Locate the cell with the specified text and output its [X, Y] center coordinate. 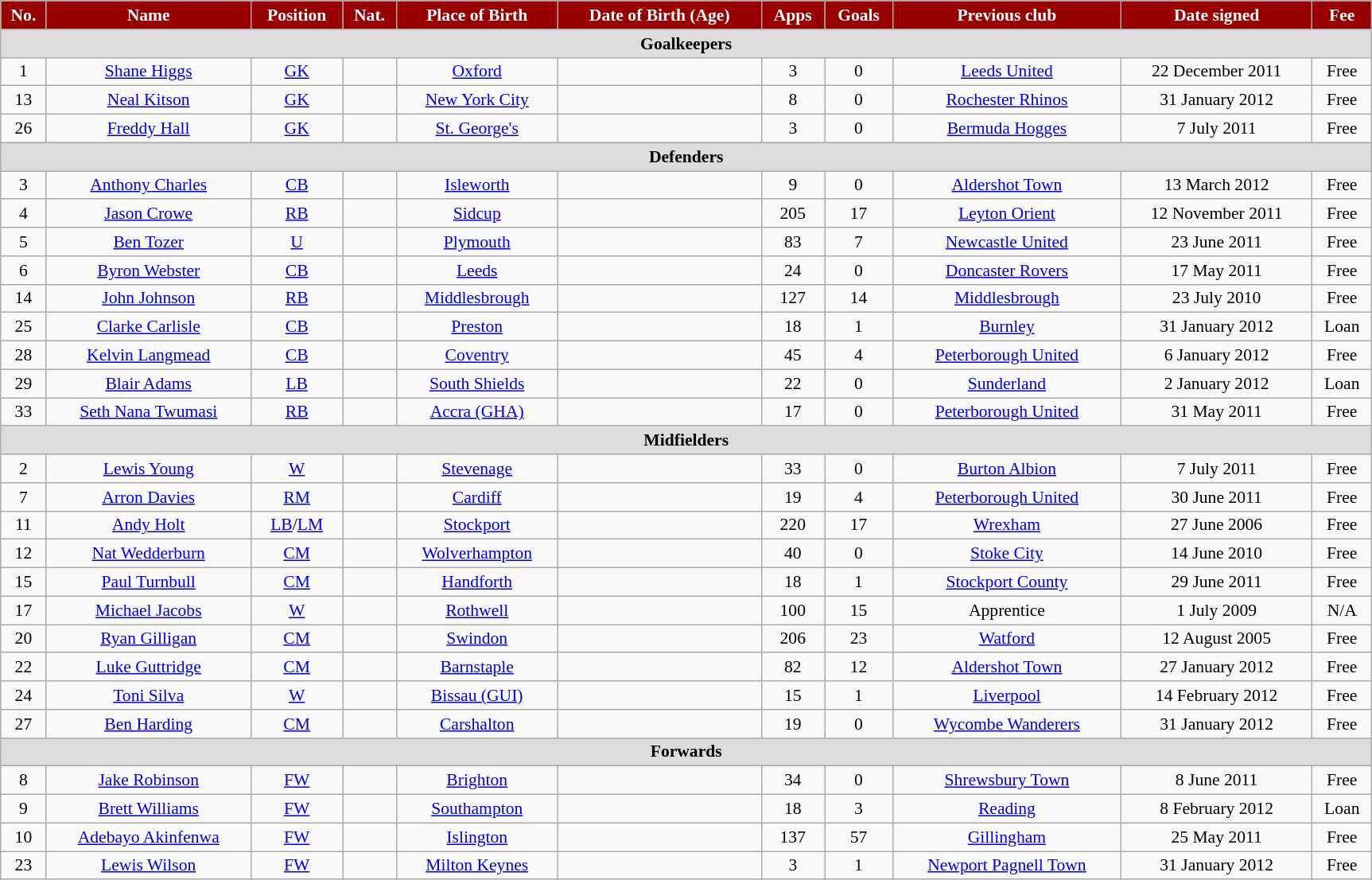
Freddy Hall [148, 129]
Apps [792, 15]
Islington [477, 837]
Handforth [477, 582]
Arron Davies [148, 497]
St. George's [477, 129]
Date signed [1217, 15]
23 June 2011 [1217, 242]
Southampton [477, 809]
Liverpool [1007, 695]
Plymouth [477, 242]
Wycombe Wanderers [1007, 724]
206 [792, 639]
22 December 2011 [1217, 72]
2 January 2012 [1217, 384]
South Shields [477, 384]
Lewis Young [148, 469]
Shrewsbury Town [1007, 781]
Nat Wedderburn [148, 554]
83 [792, 242]
137 [792, 837]
Stoke City [1007, 554]
27 June 2006 [1217, 525]
Reading [1007, 809]
29 [24, 384]
57 [859, 837]
34 [792, 781]
8 June 2011 [1217, 781]
Rochester Rhinos [1007, 100]
Andy Holt [148, 525]
Jake Robinson [148, 781]
29 June 2011 [1217, 582]
Kelvin Langmead [148, 356]
Stevenage [477, 469]
Oxford [477, 72]
27 [24, 724]
Leeds United [1007, 72]
New York City [477, 100]
Ben Tozer [148, 242]
Forwards [686, 752]
Ben Harding [148, 724]
82 [792, 668]
Accra (GHA) [477, 412]
Blair Adams [148, 384]
Paul Turnbull [148, 582]
John Johnson [148, 298]
Brett Williams [148, 809]
Burnley [1007, 327]
Clarke Carlisle [148, 327]
Seth Nana Twumasi [148, 412]
Leeds [477, 271]
Jason Crowe [148, 214]
N/A [1343, 610]
Shane Higgs [148, 72]
25 May 2011 [1217, 837]
Rothwell [477, 610]
LB/LM [297, 525]
13 March 2012 [1217, 185]
40 [792, 554]
Toni Silva [148, 695]
Burton Albion [1007, 469]
26 [24, 129]
45 [792, 356]
Coventry [477, 356]
Barnstaple [477, 668]
Goalkeepers [686, 44]
5 [24, 242]
10 [24, 837]
Byron Webster [148, 271]
17 May 2011 [1217, 271]
100 [792, 610]
Gillingham [1007, 837]
Nat. [369, 15]
Ryan Gilligan [148, 639]
Wrexham [1007, 525]
Newport Pagnell Town [1007, 866]
1 July 2009 [1217, 610]
Lewis Wilson [148, 866]
Anthony Charles [148, 185]
Bermuda Hogges [1007, 129]
U [297, 242]
Goals [859, 15]
Neal Kitson [148, 100]
Luke Guttridge [148, 668]
Michael Jacobs [148, 610]
Cardiff [477, 497]
Wolverhampton [477, 554]
Newcastle United [1007, 242]
Swindon [477, 639]
27 January 2012 [1217, 668]
127 [792, 298]
Previous club [1007, 15]
31 May 2011 [1217, 412]
Stockport [477, 525]
Doncaster Rovers [1007, 271]
Place of Birth [477, 15]
8 February 2012 [1217, 809]
Fee [1343, 15]
13 [24, 100]
No. [24, 15]
28 [24, 356]
205 [792, 214]
Adebayo Akinfenwa [148, 837]
220 [792, 525]
Midfielders [686, 441]
14 February 2012 [1217, 695]
12 August 2005 [1217, 639]
Carshalton [477, 724]
Defenders [686, 157]
Name [148, 15]
Position [297, 15]
Brighton [477, 781]
6 January 2012 [1217, 356]
12 November 2011 [1217, 214]
11 [24, 525]
Milton Keynes [477, 866]
RM [297, 497]
Watford [1007, 639]
Preston [477, 327]
Bissau (GUI) [477, 695]
Stockport County [1007, 582]
Apprentice [1007, 610]
2 [24, 469]
Sunderland [1007, 384]
25 [24, 327]
Isleworth [477, 185]
6 [24, 271]
Date of Birth (Age) [659, 15]
20 [24, 639]
30 June 2011 [1217, 497]
Leyton Orient [1007, 214]
Sidcup [477, 214]
23 July 2010 [1217, 298]
14 June 2010 [1217, 554]
LB [297, 384]
